Scan for the cell matching the given text and deliver its (x, y) coordinate at center. 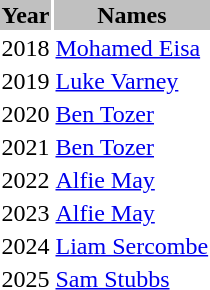
Names (132, 15)
2023 (26, 213)
2022 (26, 180)
Liam Sercombe (132, 246)
2024 (26, 246)
Mohamed Eisa (132, 48)
2018 (26, 48)
2020 (26, 114)
Year (26, 15)
Luke Varney (132, 81)
2021 (26, 147)
2019 (26, 81)
